Pinpoint the cell where the given text exists, returning its [x, y] midpoint coordinate. 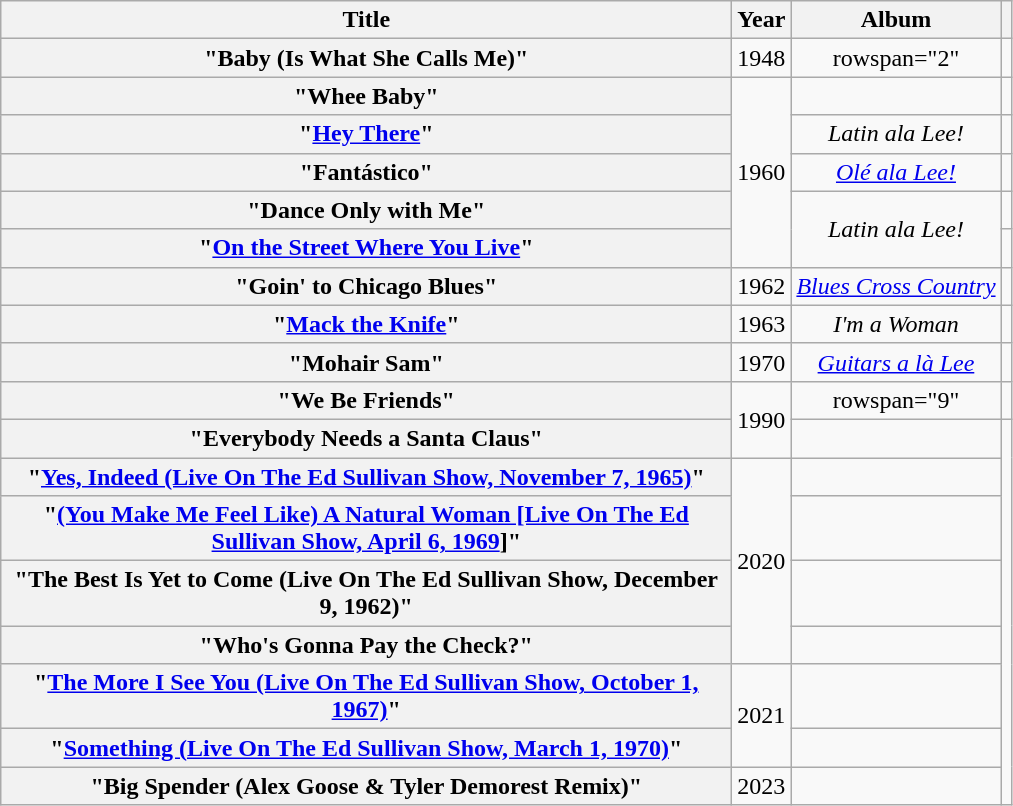
Olé ala Lee! [896, 172]
Title [366, 20]
"Dance Only with Me" [366, 210]
"Baby (Is What She Calls Me)" [366, 58]
"Something (Live On The Ed Sullivan Show, March 1, 1970)" [366, 748]
rowspan="2" [896, 58]
rowspan="9" [896, 400]
2021 [762, 716]
1990 [762, 419]
"Mohair Sam" [366, 362]
"Mack the Knife" [366, 324]
"Fantástico" [366, 172]
"On the Street Where You Live" [366, 248]
Guitars a là Lee [896, 362]
"Whee Baby" [366, 96]
1960 [762, 172]
"Big Spender (Alex Goose & Tyler Demorest Remix)" [366, 786]
Blues Cross Country [896, 286]
"The Best Is Yet to Come (Live On The Ed Sullivan Show, December 9, 1962)" [366, 594]
"We Be Friends" [366, 400]
1970 [762, 362]
2023 [762, 786]
2020 [762, 561]
"Yes, Indeed (Live On The Ed Sullivan Show, November 7, 1965)" [366, 477]
1963 [762, 324]
"Everybody Needs a Santa Claus" [366, 438]
"(You Make Me Feel Like) A Natural Woman [Live On The Ed Sullivan Show, April 6, 1969]" [366, 528]
"The More I See You (Live On The Ed Sullivan Show, October 1, 1967)" [366, 696]
1948 [762, 58]
I'm a Woman [896, 324]
1962 [762, 286]
"Hey There" [366, 134]
"Who's Gonna Pay the Check?" [366, 645]
Album [896, 20]
Year [762, 20]
"Goin' to Chicago Blues" [366, 286]
